Extract the (x, y) coordinate from the center of the cell holding the provided text.  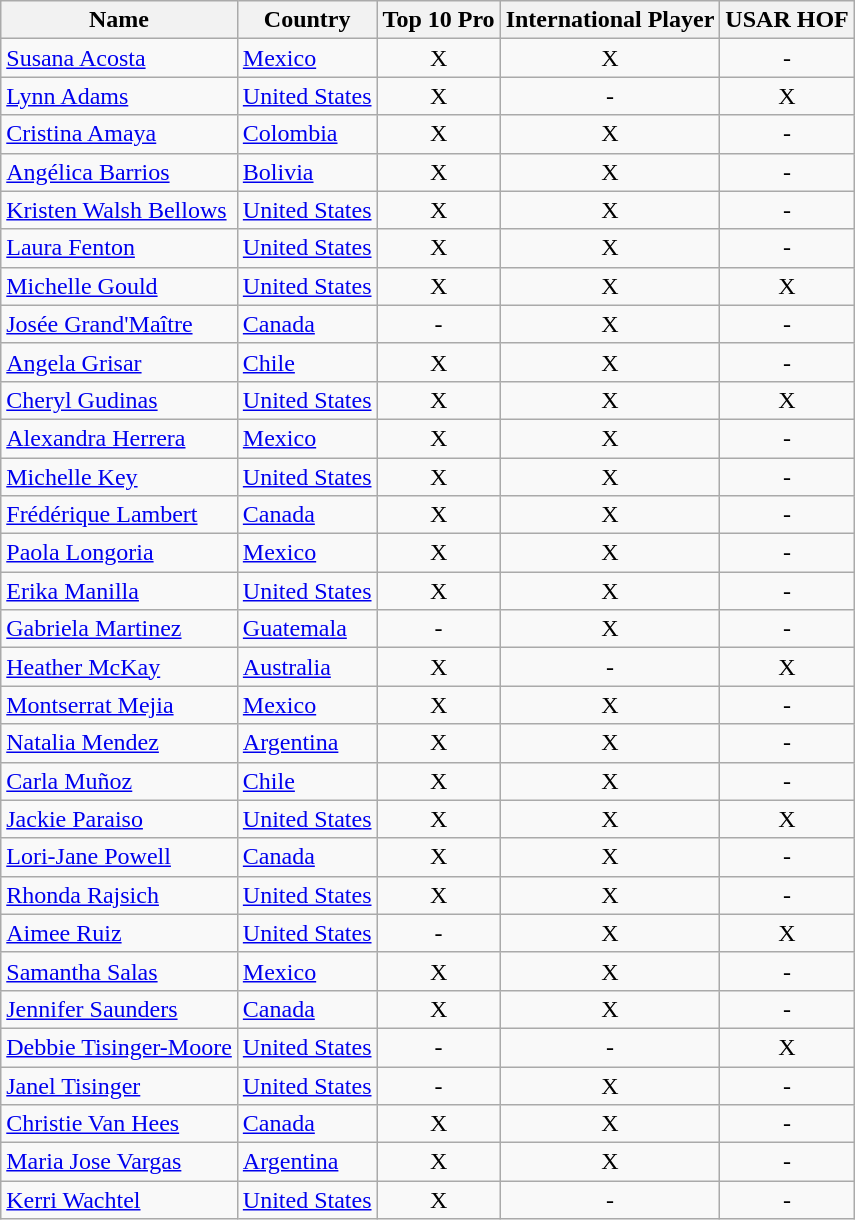
Lynn Adams (120, 96)
Guatemala (307, 629)
Gabriela Martinez (120, 629)
Rhonda Rajsich (120, 895)
Janel Tisinger (120, 1085)
Kristen Walsh Bellows (120, 210)
Josée Grand'Maître (120, 324)
Aimee Ruiz (120, 933)
USAR HOF (787, 20)
Australia (307, 667)
Maria Jose Vargas (120, 1162)
Heather McKay (120, 667)
Jackie Paraiso (120, 819)
Bolivia (307, 172)
Top 10 Pro (438, 20)
Frédérique Lambert (120, 515)
Jennifer Saunders (120, 1009)
Lori-Jane Powell (120, 857)
Name (120, 20)
Colombia (307, 134)
Michelle Key (120, 477)
Erika Manilla (120, 591)
Christie Van Hees (120, 1124)
Cristina Amaya (120, 134)
International Player (610, 20)
Debbie Tisinger-Moore (120, 1047)
Paola Longoria (120, 553)
Laura Fenton (120, 248)
Kerri Wachtel (120, 1200)
Alexandra Herrera (120, 438)
Country (307, 20)
Angélica Barrios (120, 172)
Angela Grisar (120, 362)
Samantha Salas (120, 971)
Michelle Gould (120, 286)
Natalia Mendez (120, 743)
Montserrat Mejia (120, 705)
Susana Acosta (120, 58)
Cheryl Gudinas (120, 400)
Carla Muñoz (120, 781)
